Locate the cell with the specified text and output its (X, Y) center coordinate. 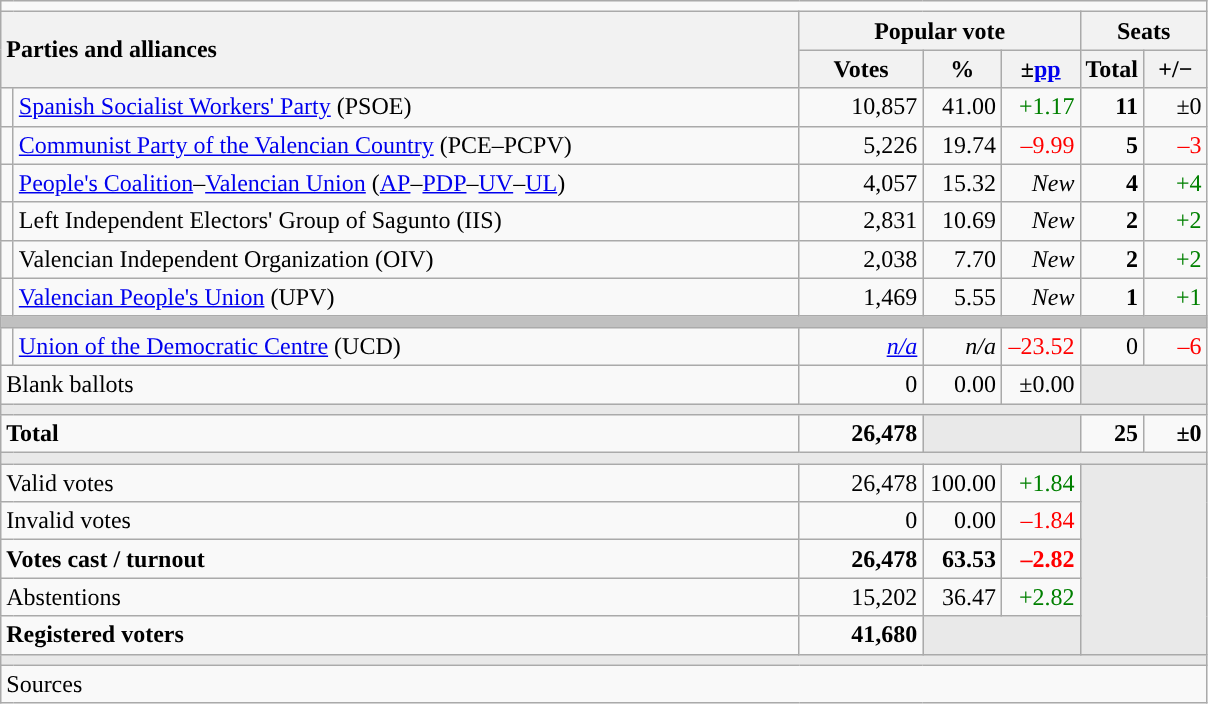
10.69 (962, 221)
–6 (1176, 346)
19.74 (962, 145)
4 (1112, 183)
15.32 (962, 183)
–3 (1176, 145)
Union of the Democratic Centre (UCD) (406, 346)
+4 (1176, 183)
Valencian Independent Organization (OIV) (406, 259)
41,680 (861, 635)
Left Independent Electors' Group of Sagunto (IIS) (406, 221)
5 (1112, 145)
Abstentions (400, 597)
–9.99 (1040, 145)
36.47 (962, 597)
+/− (1176, 69)
+1 (1176, 297)
–1.84 (1040, 521)
Spanish Socialist Workers' Party (PSOE) (406, 107)
Communist Party of the Valencian Country (PCE–PCPV) (406, 145)
Sources (604, 684)
Invalid votes (400, 521)
100.00 (962, 483)
Valid votes (400, 483)
Valencian People's Union (UPV) (406, 297)
+2.82 (1040, 597)
Votes (861, 69)
–23.52 (1040, 346)
Popular vote (940, 31)
1 (1112, 297)
5,226 (861, 145)
+1.84 (1040, 483)
Seats (1144, 31)
Parties and alliances (400, 50)
Blank ballots (400, 384)
Votes cast / turnout (400, 559)
41.00 (962, 107)
10,857 (861, 107)
1,469 (861, 297)
7.70 (962, 259)
2,831 (861, 221)
–2.82 (1040, 559)
4,057 (861, 183)
5.55 (962, 297)
±pp (1040, 69)
Registered voters (400, 635)
11 (1112, 107)
15,202 (861, 597)
% (962, 69)
+1.17 (1040, 107)
People's Coalition–Valencian Union (AP–PDP–UV–UL) (406, 183)
±0.00 (1040, 384)
2,038 (861, 259)
25 (1112, 434)
63.53 (962, 559)
